Scan for the cell matching the given text and deliver its [x, y] coordinate at center. 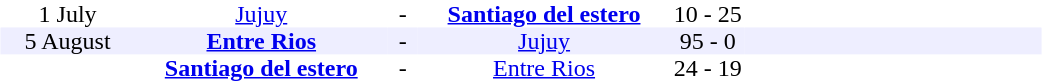
10 - 25 [708, 14]
24 - 19 [708, 68]
95 - 0 [708, 42]
5 August [67, 42]
1 July [67, 14]
